Extract the (x, y) coordinate from the center of the cell holding the provided text.  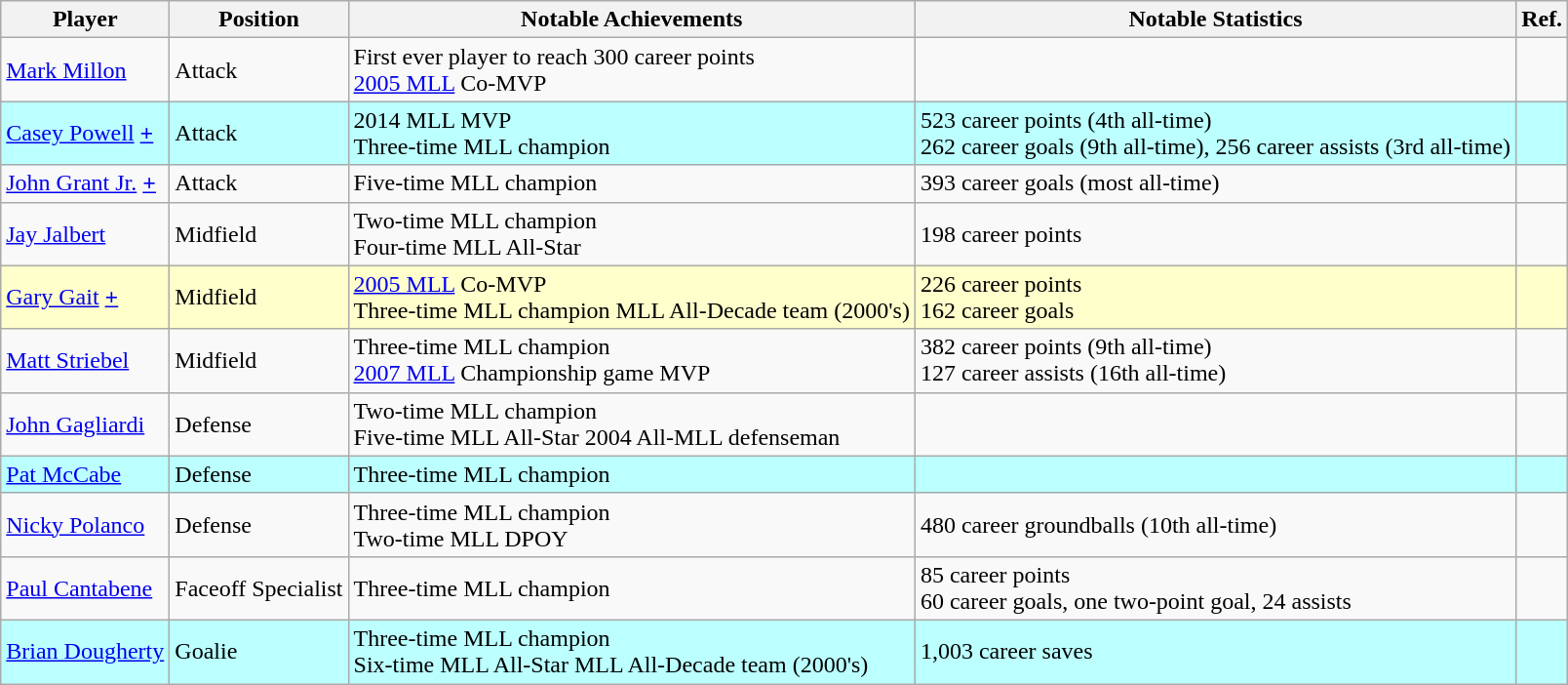
John Grant Jr. + (86, 183)
Gary Gait + (86, 297)
Notable Achievements (632, 20)
Paul Cantabene (86, 587)
382 career points (9th all-time)127 career assists (16th all-time) (1215, 361)
Notable Statistics (1215, 20)
2014 MLL MVPThree-time MLL champion (632, 133)
198 career points (1215, 234)
Two-time MLL championFive-time MLL All-Star 2004 All-MLL defenseman (632, 423)
Two-time MLL championFour-time MLL All-Star (632, 234)
Jay Jalbert (86, 234)
Player (86, 20)
Five-time MLL champion (632, 183)
Matt Striebel (86, 361)
Brian Dougherty (86, 652)
226 career points162 career goals (1215, 297)
Pat McCabe (86, 474)
Position (259, 20)
Mark Millon (86, 70)
Casey Powell + (86, 133)
2005 MLL Co-MVPThree-time MLL champion MLL All-Decade team (2000's) (632, 297)
John Gagliardi (86, 423)
Ref. (1543, 20)
First ever player to reach 300 career points2005 MLL Co-MVP (632, 70)
Three-time MLL champion2007 MLL Championship game MVP (632, 361)
Three-time MLL championSix-time MLL All-Star MLL All-Decade team (2000's) (632, 652)
Goalie (259, 652)
Nicky Polanco (86, 525)
1,003 career saves (1215, 652)
523 career points (4th all-time)262 career goals (9th all-time), 256 career assists (3rd all-time) (1215, 133)
480 career groundballs (10th all-time) (1215, 525)
85 career points60 career goals, one two-point goal, 24 assists (1215, 587)
393 career goals (most all-time) (1215, 183)
Three-time MLL championTwo-time MLL DPOY (632, 525)
Faceoff Specialist (259, 587)
